Identify which cell holds the provided text, then report its (x, y) central coordinate. 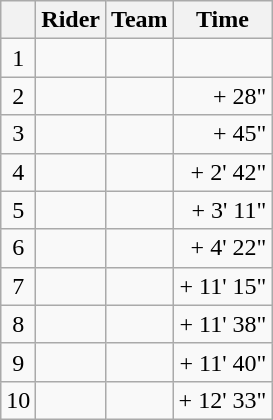
+ 11' 15" (222, 286)
5 (18, 210)
+ 4' 22" (222, 248)
1 (18, 58)
+ 2' 42" (222, 172)
9 (18, 362)
2 (18, 96)
Time (222, 20)
10 (18, 400)
+ 45" (222, 134)
+ 12' 33" (222, 400)
7 (18, 286)
+ 11' 40" (222, 362)
6 (18, 248)
+ 28" (222, 96)
+ 3' 11" (222, 210)
3 (18, 134)
8 (18, 324)
Rider (71, 20)
Team (140, 20)
+ 11' 38" (222, 324)
4 (18, 172)
